Detect which cell encompasses the target text, then output its [x, y] center coordinate. 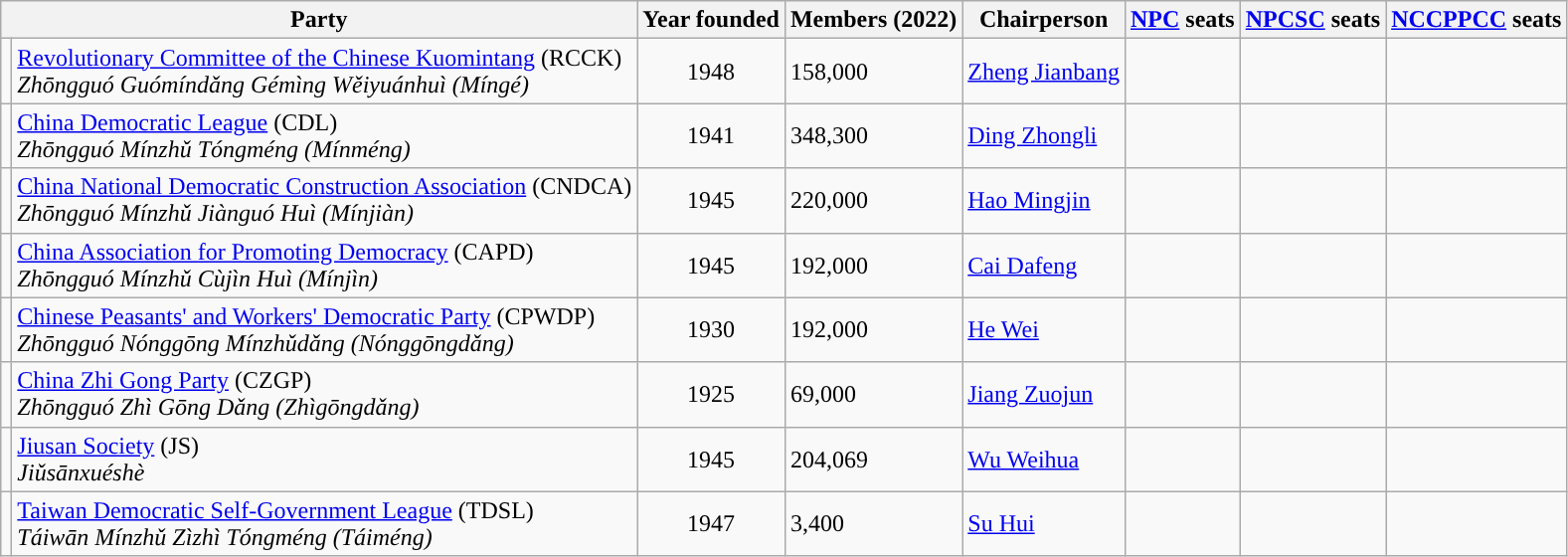
Chinese Peasants' and Workers' Democratic Party (CPWDP) Zhōngguó Nónggōng Mínzhǔdǎng (Nónggōngdǎng) [324, 330]
Zheng Jianbang [1044, 72]
NPC seats [1182, 20]
1930 [712, 330]
348,300 [873, 135]
Wu Weihua [1044, 460]
He Wei [1044, 330]
China Zhi Gong Party (CZGP) Zhōngguó Zhì Gōng Dǎng (Zhìgōngdǎng) [324, 394]
China National Democratic Construction Association (CNDCA) Zhōngguó Mínzhǔ Jiànguó Huì (Mínjiàn) [324, 201]
204,069 [873, 460]
1948 [712, 72]
1941 [712, 135]
Su Hui [1044, 523]
NCCPPCC seats [1477, 20]
Jiusan Society (JS) Jiǔsānxuéshè [324, 460]
Chairperson [1044, 20]
1947 [712, 523]
China Democratic League (CDL) Zhōngguó Mínzhǔ Tóngméng (Mínméng) [324, 135]
Revolutionary Committee of the Chinese Kuomintang (RCCK) Zhōngguó Guómíndǎng Gémìng Wěiyuánhuì (Míngé) [324, 72]
Year founded [712, 20]
NPCSC seats [1312, 20]
220,000 [873, 201]
China Association for Promoting Democracy (CAPD) Zhōngguó Mínzhǔ Cùjìn Huì (Mínjìn) [324, 265]
1925 [712, 394]
69,000 [873, 394]
Members (2022) [873, 20]
Cai Dafeng [1044, 265]
158,000 [873, 72]
Party [319, 20]
Hao Mingjin [1044, 201]
3,400 [873, 523]
Jiang Zuojun [1044, 394]
Ding Zhongli [1044, 135]
Taiwan Democratic Self-Government League (TDSL) Táiwān Mínzhǔ Zìzhì Tóngméng (Táiméng) [324, 523]
